Output the (X, Y) coordinate of the center of the cell containing the given text.  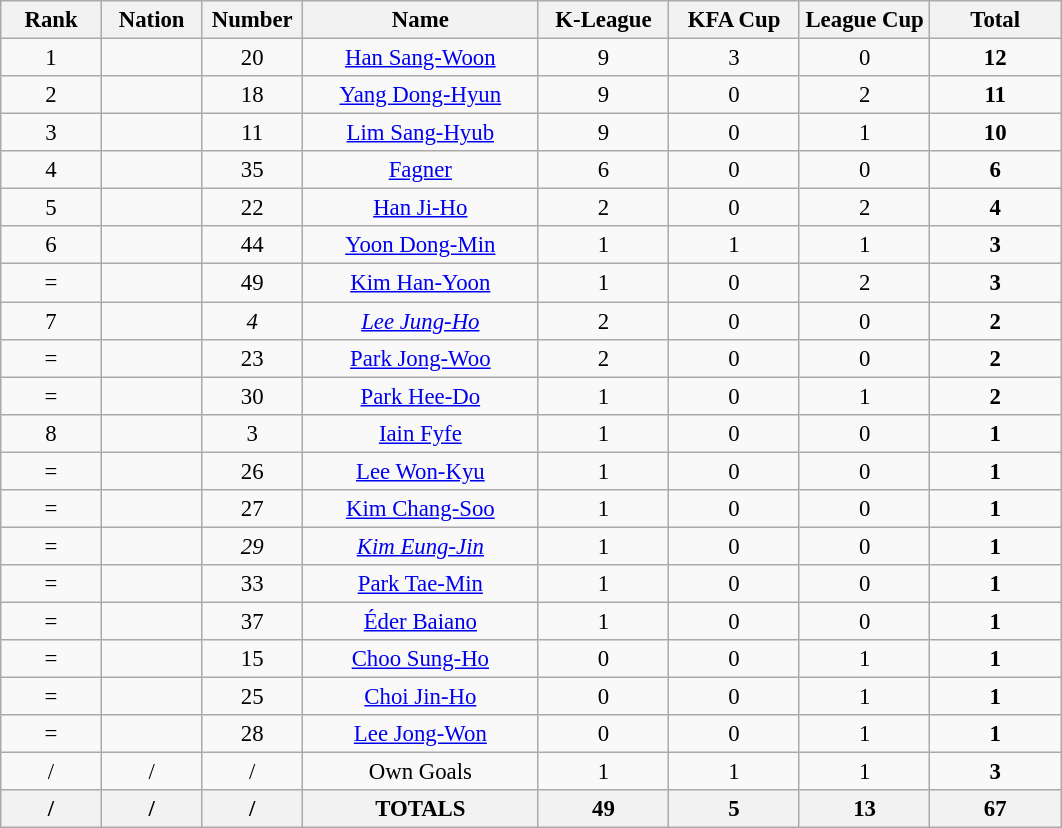
37 (252, 621)
Own Goals (421, 772)
20 (252, 58)
Rank (52, 20)
KFA Cup (734, 20)
27 (252, 509)
8 (52, 433)
7 (52, 321)
Lee Won-Kyu (421, 471)
67 (996, 809)
Lee Jong-Won (421, 734)
22 (252, 208)
Yang Dong-Hyun (421, 95)
Number (252, 20)
Nation (152, 20)
23 (252, 358)
12 (996, 58)
Han Sang-Woon (421, 58)
Total (996, 20)
Choi Jin-Ho (421, 697)
Park Hee-Do (421, 396)
Yoon Dong-Min (421, 245)
K-League (604, 20)
18 (252, 95)
26 (252, 471)
13 (864, 809)
Kim Eung-Jin (421, 546)
Lim Sang-Hyub (421, 133)
Éder Baiano (421, 621)
35 (252, 170)
League Cup (864, 20)
Park Jong-Woo (421, 358)
Kim Chang-Soo (421, 509)
Iain Fyfe (421, 433)
30 (252, 396)
29 (252, 546)
25 (252, 697)
44 (252, 245)
15 (252, 659)
33 (252, 584)
10 (996, 133)
Fagner (421, 170)
Park Tae-Min (421, 584)
Choo Sung-Ho (421, 659)
TOTALS (421, 809)
Kim Han-Yoon (421, 283)
Lee Jung-Ho (421, 321)
Name (421, 20)
28 (252, 734)
Han Ji-Ho (421, 208)
